Pinpoint the cell where the given text exists, returning its [x, y] midpoint coordinate. 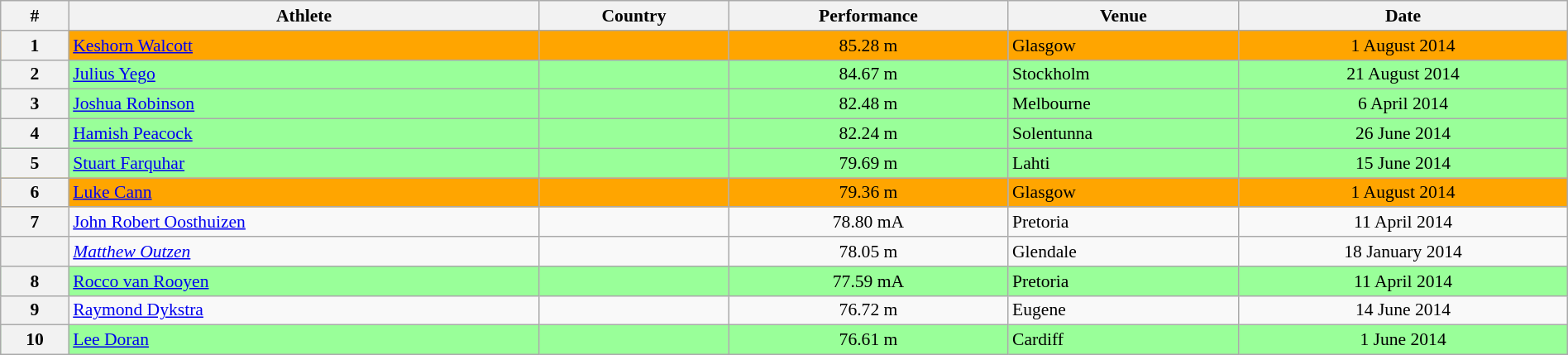
78.05 m [868, 252]
Eugene [1123, 310]
82.24 m [868, 134]
Keshorn Walcott [304, 46]
Raymond Dykstra [304, 310]
1 June 2014 [1403, 340]
14 June 2014 [1403, 310]
Luke Cann [304, 193]
Date [1403, 16]
Solentunna [1123, 134]
6 [35, 193]
Hamish Peacock [304, 134]
Glendale [1123, 252]
77.59 mA [868, 281]
84.67 m [868, 74]
76.61 m [868, 340]
John Robert Oosthuizen [304, 223]
5 [35, 163]
9 [35, 310]
2 [35, 74]
10 [35, 340]
Stuart Farquhar [304, 163]
8 [35, 281]
Julius Yego [304, 74]
Melbourne [1123, 104]
Athlete [304, 16]
Stockholm [1123, 74]
Rocco van Rooyen [304, 281]
Matthew Outzen [304, 252]
Lahti [1123, 163]
Venue [1123, 16]
Lee Doran [304, 340]
3 [35, 104]
6 April 2014 [1403, 104]
85.28 m [868, 46]
Country [633, 16]
7 [35, 223]
21 August 2014 [1403, 74]
18 January 2014 [1403, 252]
26 June 2014 [1403, 134]
1 [35, 46]
79.36 m [868, 193]
76.72 m [868, 310]
79.69 m [868, 163]
Joshua Robinson [304, 104]
4 [35, 134]
78.80 mA [868, 223]
Cardiff [1123, 340]
82.48 m [868, 104]
# [35, 16]
15 June 2014 [1403, 163]
Performance [868, 16]
